For the text-containing cell, return its midpoint in (X, Y) coordinate format. 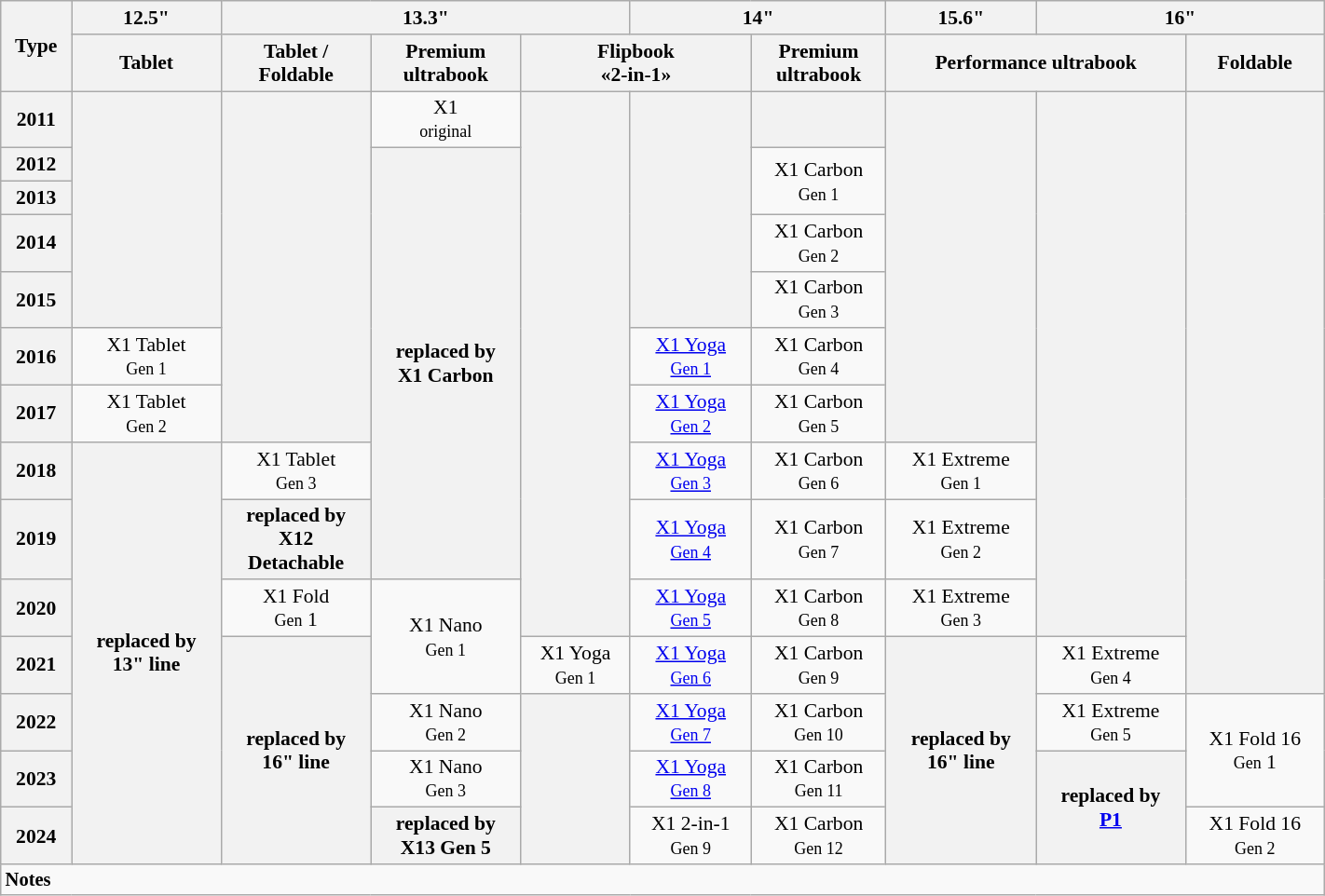
2012 (36, 165)
Flipbook«2-in-1» (636, 63)
2014 (36, 242)
X1 FoldGen 1 (296, 609)
2016 (36, 358)
X1 YogaGen 8 (690, 779)
X1 CarbonGen 1 (818, 181)
Notes (662, 880)
X1 YogaGen 4 (690, 540)
X1 CarbonGen 7 (818, 540)
X1 YogaGen 7 (690, 723)
Foldable (1254, 63)
X1original (445, 119)
X1 NanoGen 2 (445, 723)
Type (36, 47)
2019 (36, 540)
X1 CarbonGen 12 (818, 836)
2011 (36, 119)
12.5" (147, 18)
X1 ExtremeGen 3 (962, 609)
X1 TabletGen 2 (147, 414)
2021 (36, 665)
2024 (36, 836)
2018 (36, 471)
X1 2-in-1Gen 9 (690, 836)
14" (758, 18)
X1 ExtremeGen 1 (962, 471)
X1 NanoGen 1 (445, 637)
X1 CarbonGen 8 (818, 609)
X1 CarbonGen 11 (818, 779)
X1 ExtremeGen 5 (1111, 723)
X1 ExtremeGen 4 (1111, 665)
X1 CarbonGen 9 (818, 665)
replaced byX13 Gen 5 (445, 836)
X1 Fold 16Gen 1 (1254, 751)
16" (1181, 18)
X1 CarbonGen 4 (818, 358)
X1 TabletGen 1 (147, 358)
2017 (36, 414)
2015 (36, 300)
replaced byP1 (1111, 808)
X1 CarbonGen 10 (818, 723)
replaced byX1 Carbon (445, 364)
2022 (36, 723)
X1 YogaGen 3 (690, 471)
X1 NanoGen 3 (445, 779)
2020 (36, 609)
X1 CarbonGen 6 (818, 471)
X1 YogaGen 6 (690, 665)
2013 (36, 198)
X1 CarbonGen 5 (818, 414)
X1 CarbonGen 2 (818, 242)
Tablet /Foldable (296, 63)
replaced byX12Detachable (296, 540)
Performance ultrabook (1036, 63)
Tablet (147, 63)
X1 ExtremeGen 2 (962, 540)
X1 TabletGen 3 (296, 471)
X1 YogaGen 5 (690, 609)
X1 YogaGen 2 (690, 414)
2023 (36, 779)
X1 Fold 16Gen 2 (1254, 836)
X1 CarbonGen 3 (818, 300)
replaced by13" line (147, 654)
15.6" (962, 18)
13.3" (425, 18)
